Detect which cell encompasses the target text, then output its (x, y) center coordinate. 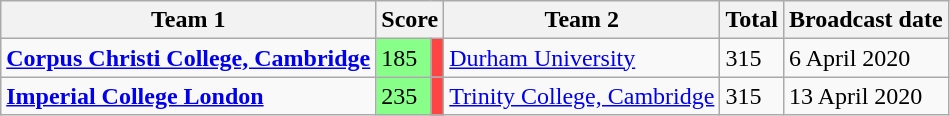
Total (752, 20)
13 April 2020 (866, 96)
Team 2 (582, 20)
6 April 2020 (866, 58)
Imperial College London (188, 96)
Broadcast date (866, 20)
185 (404, 58)
Team 1 (188, 20)
Trinity College, Cambridge (582, 96)
Durham University (582, 58)
Corpus Christi College, Cambridge (188, 58)
Score (410, 20)
235 (404, 96)
